Extract the (x, y) coordinate from the center of the cell holding the provided text.  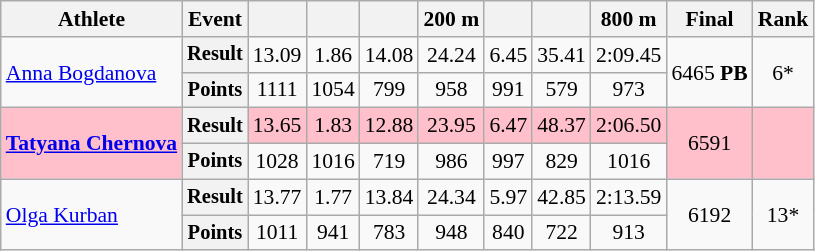
Event (215, 19)
997 (508, 162)
42.85 (562, 197)
913 (628, 233)
6.45 (508, 55)
6.47 (508, 126)
6591 (709, 144)
986 (451, 162)
829 (562, 162)
Olga Kurban (92, 214)
840 (508, 233)
973 (628, 90)
1.77 (332, 197)
13.65 (278, 126)
799 (390, 90)
23.95 (451, 126)
1.86 (332, 55)
24.34 (451, 197)
13.84 (390, 197)
Final (709, 19)
35.41 (562, 55)
1054 (332, 90)
948 (451, 233)
13.09 (278, 55)
6* (784, 72)
48.37 (562, 126)
1028 (278, 162)
Rank (784, 19)
2:06.50 (628, 126)
800 m (628, 19)
14.08 (390, 55)
719 (390, 162)
2:09.45 (628, 55)
Anna Bogdanova (92, 72)
1111 (278, 90)
2:13.59 (628, 197)
722 (562, 233)
958 (451, 90)
991 (508, 90)
Athlete (92, 19)
6192 (709, 214)
1.83 (332, 126)
13* (784, 214)
941 (332, 233)
Tatyana Chernova (92, 144)
13.77 (278, 197)
12.88 (390, 126)
783 (390, 233)
24.24 (451, 55)
200 m (451, 19)
1011 (278, 233)
579 (562, 90)
6465 PB (709, 72)
5.97 (508, 197)
